Detect which cell encompasses the target text, then output its (x, y) center coordinate. 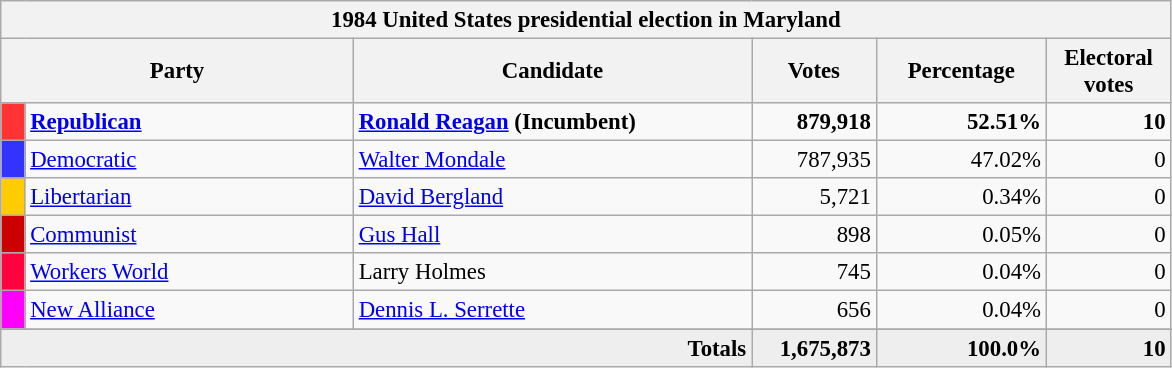
Candidate (552, 72)
Ronald Reagan (Incumbent) (552, 122)
5,721 (814, 197)
0.05% (961, 235)
Libertarian (189, 197)
Democratic (189, 160)
656 (814, 310)
47.02% (961, 160)
Party (178, 72)
Communist (189, 235)
Republican (189, 122)
745 (814, 273)
1,675,873 (814, 348)
Larry Holmes (552, 273)
Workers World (189, 273)
52.51% (961, 122)
Gus Hall (552, 235)
879,918 (814, 122)
787,935 (814, 160)
100.0% (961, 348)
Walter Mondale (552, 160)
Percentage (961, 72)
David Bergland (552, 197)
Dennis L. Serrette (552, 310)
1984 United States presidential election in Maryland (586, 20)
0.34% (961, 197)
New Alliance (189, 310)
Totals (376, 348)
Votes (814, 72)
Electoral votes (1108, 72)
898 (814, 235)
